Capture the cell that displays the provided text and extract its [x, y] central coordinate. 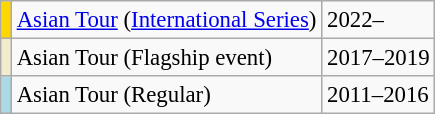
2011–2016 [378, 95]
Asian Tour (Flagship event) [166, 58]
2022– [378, 20]
Asian Tour (Regular) [166, 95]
2017–2019 [378, 58]
Asian Tour (International Series) [166, 20]
